Output the (X, Y) coordinate of the center of the cell containing the given text.  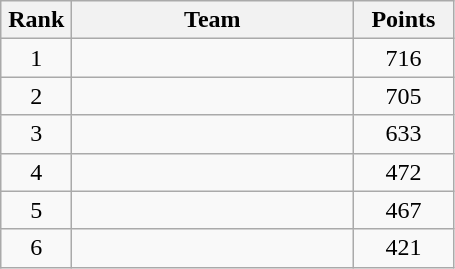
Team (212, 20)
705 (404, 96)
Rank (36, 20)
421 (404, 248)
467 (404, 210)
2 (36, 96)
Points (404, 20)
6 (36, 248)
472 (404, 172)
633 (404, 134)
5 (36, 210)
3 (36, 134)
1 (36, 58)
716 (404, 58)
4 (36, 172)
